Detect which cell encompasses the target text, then output its (x, y) center coordinate. 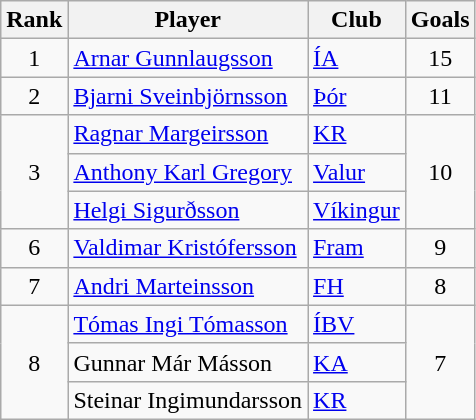
Arnar Gunnlaugsson (188, 58)
Steinar Ingimundarsson (188, 400)
Fram (357, 248)
Anthony Karl Gregory (188, 172)
Player (188, 20)
FH (357, 286)
6 (34, 248)
Valdimar Kristófersson (188, 248)
10 (440, 172)
Helgi Sigurðsson (188, 210)
Víkingur (357, 210)
KA (357, 362)
Goals (440, 20)
3 (34, 172)
Valur (357, 172)
1 (34, 58)
Gunnar Már Másson (188, 362)
Ragnar Margeirsson (188, 134)
Rank (34, 20)
Andri Marteinsson (188, 286)
9 (440, 248)
Club (357, 20)
Þór (357, 96)
2 (34, 96)
ÍBV (357, 324)
ÍA (357, 58)
11 (440, 96)
15 (440, 58)
Bjarni Sveinbjörnsson (188, 96)
Tómas Ingi Tómasson (188, 324)
